Return (X, Y) of the center of cell containing provided text 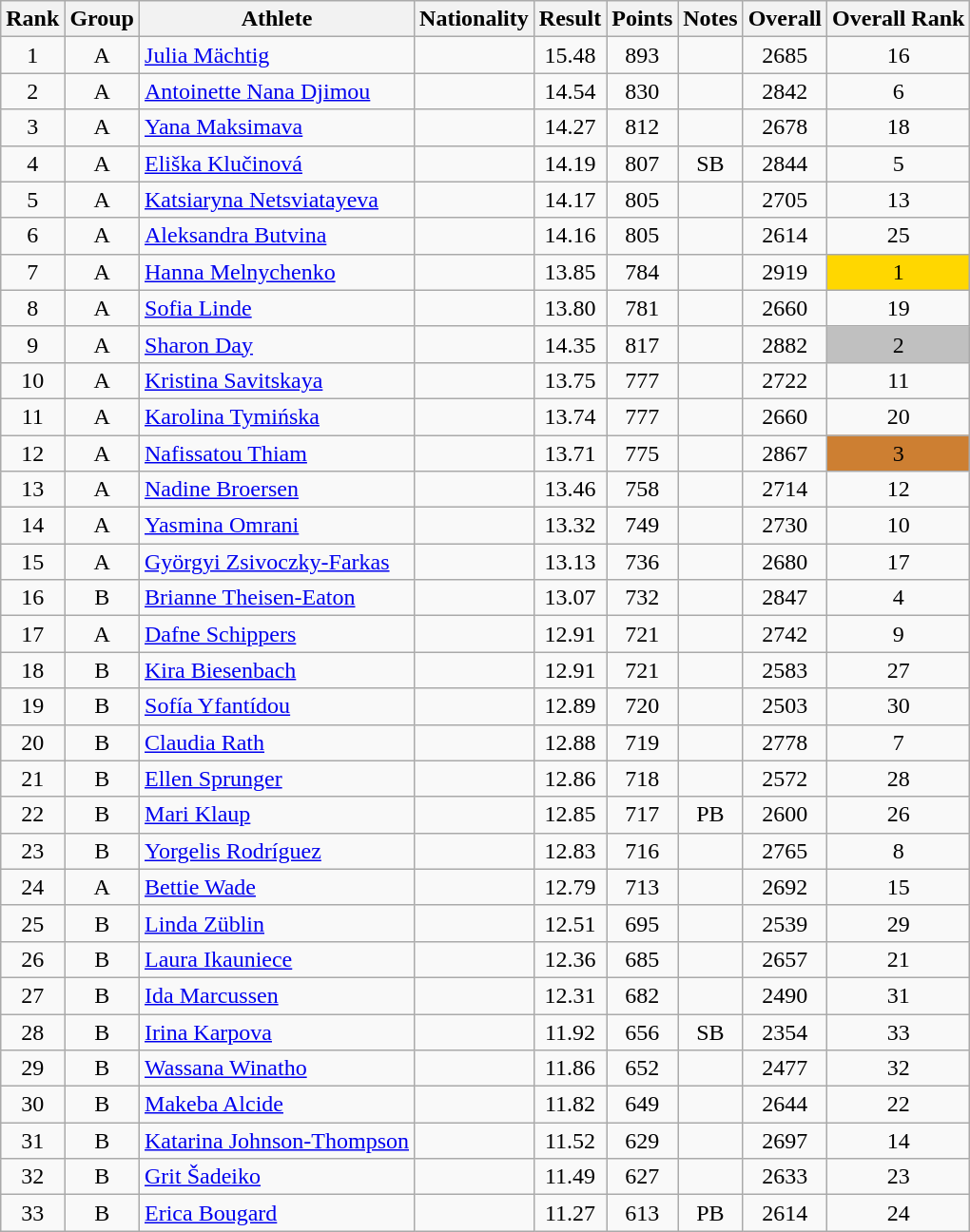
14.27 (570, 127)
Nationality (475, 19)
Notes (710, 19)
2685 (785, 55)
14.17 (570, 200)
2705 (785, 200)
Mari Klaup (278, 815)
Aleksandra Butvina (278, 236)
11.86 (570, 1068)
13.85 (570, 272)
2867 (785, 453)
2714 (785, 490)
629 (643, 1141)
717 (643, 815)
2730 (785, 526)
12.89 (570, 706)
Sharon Day (278, 344)
13.71 (570, 453)
Kira Biesenbach (278, 670)
Points (643, 19)
2583 (785, 670)
2678 (785, 127)
713 (643, 887)
2572 (785, 779)
2742 (785, 634)
2765 (785, 851)
2778 (785, 742)
830 (643, 91)
Katsiaryna Netsviatayeva (278, 200)
893 (643, 55)
Katarina Johnson-Thompson (278, 1141)
Györgyi Zsivoczky-Farkas (278, 562)
12.51 (570, 923)
15.48 (570, 55)
Nadine Broersen (278, 490)
736 (643, 562)
Overall Rank (899, 19)
Grit Šadeiko (278, 1177)
649 (643, 1105)
2644 (785, 1105)
Yorgelis Rodríguez (278, 851)
Rank (32, 19)
Group (103, 19)
Hanna Melnychenko (278, 272)
Brianne Theisen-Eaton (278, 598)
Wassana Winatho (278, 1068)
13.32 (570, 526)
Erica Bougard (278, 1213)
14.19 (570, 164)
12.88 (570, 742)
2722 (785, 380)
Makeba Alcide (278, 1105)
781 (643, 308)
Linda Züblin (278, 923)
13.74 (570, 416)
Kristina Savitskaya (278, 380)
652 (643, 1068)
2633 (785, 1177)
Dafne Schippers (278, 634)
784 (643, 272)
13.07 (570, 598)
656 (643, 1031)
2882 (785, 344)
Overall (785, 19)
Ida Marcussen (278, 995)
11.52 (570, 1141)
Sofía Yfantídou (278, 706)
817 (643, 344)
2680 (785, 562)
758 (643, 490)
12.79 (570, 887)
720 (643, 706)
Irina Karpova (278, 1031)
2842 (785, 91)
Laura Ikauniece (278, 959)
12.31 (570, 995)
Julia Mächtig (278, 55)
807 (643, 164)
775 (643, 453)
682 (643, 995)
2354 (785, 1031)
14.54 (570, 91)
2844 (785, 164)
749 (643, 526)
695 (643, 923)
Sofia Linde (278, 308)
2477 (785, 1068)
Yasmina Omrani (278, 526)
2490 (785, 995)
2847 (785, 598)
11.49 (570, 1177)
2919 (785, 272)
13.46 (570, 490)
Claudia Rath (278, 742)
13.75 (570, 380)
Bettie Wade (278, 887)
2697 (785, 1141)
Result (570, 19)
14.16 (570, 236)
Yana Maksimava (278, 127)
11.27 (570, 1213)
12.36 (570, 959)
Nafissatou Thiam (278, 453)
Ellen Sprunger (278, 779)
2657 (785, 959)
13.13 (570, 562)
2503 (785, 706)
732 (643, 598)
2692 (785, 887)
11.82 (570, 1105)
613 (643, 1213)
716 (643, 851)
Eliška Klučinová (278, 164)
719 (643, 742)
2600 (785, 815)
2539 (785, 923)
13.80 (570, 308)
627 (643, 1177)
12.83 (570, 851)
Antoinette Nana Djimou (278, 91)
Karolina Tymińska (278, 416)
812 (643, 127)
14.35 (570, 344)
12.85 (570, 815)
12.86 (570, 779)
718 (643, 779)
Athlete (278, 19)
11.92 (570, 1031)
685 (643, 959)
